For the text-containing cell, return its midpoint in (x, y) coordinate format. 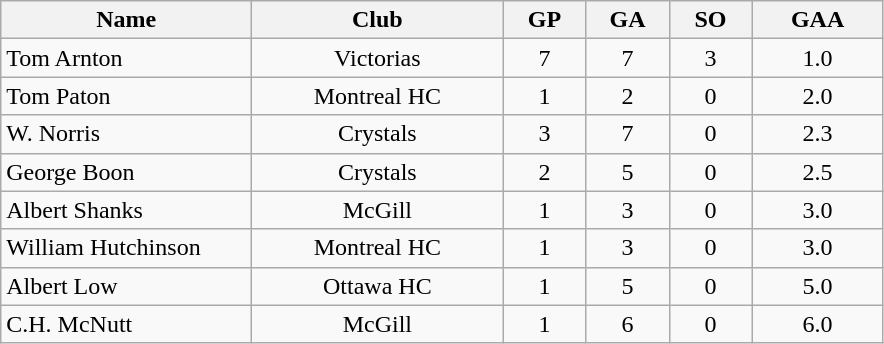
Albert Shanks (126, 210)
GA (628, 20)
2.0 (818, 96)
2.5 (818, 172)
2.3 (818, 134)
6 (628, 324)
Name (126, 20)
Victorias (378, 58)
GAA (818, 20)
5.0 (818, 286)
William Hutchinson (126, 248)
Ottawa HC (378, 286)
1.0 (818, 58)
Club (378, 20)
Albert Low (126, 286)
Tom Arnton (126, 58)
C.H. McNutt (126, 324)
GP (544, 20)
SO (710, 20)
George Boon (126, 172)
6.0 (818, 324)
W. Norris (126, 134)
Tom Paton (126, 96)
